Find where the given text appears and provide that cell's center as (x, y) coordinate. 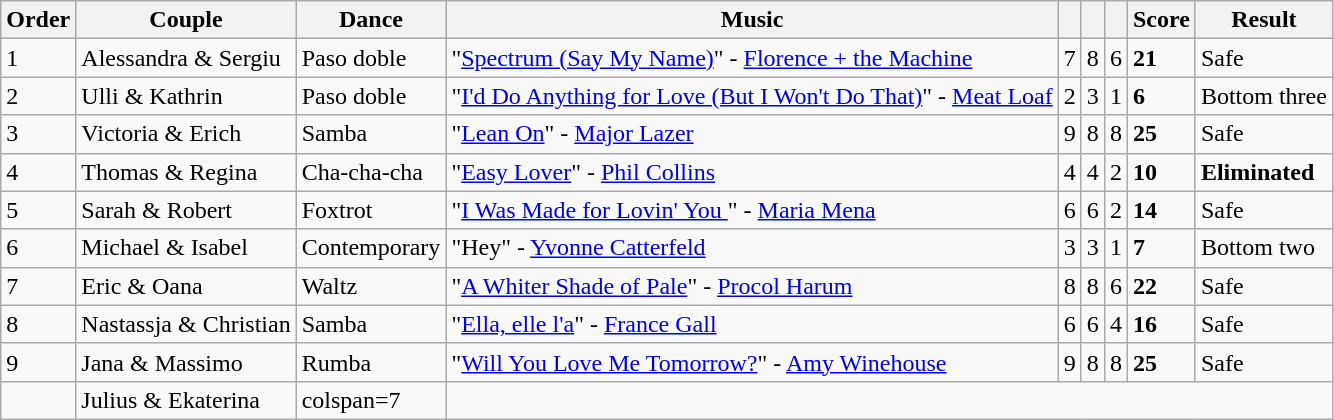
Dance (371, 20)
"Easy Lover" - Phil Collins (752, 172)
Rumba (371, 362)
Jana & Massimo (186, 362)
Bottom two (1264, 248)
Order (38, 20)
Cha-cha-cha (371, 172)
14 (1161, 210)
"Ella, elle l'a" - France Gall (752, 324)
Nastassja & Christian (186, 324)
10 (1161, 172)
Eric & Oana (186, 286)
Sarah & Robert (186, 210)
16 (1161, 324)
Victoria & Erich (186, 134)
"Lean On" - Major Lazer (752, 134)
Thomas & Regina (186, 172)
Couple (186, 20)
21 (1161, 58)
Score (1161, 20)
Bottom three (1264, 96)
Alessandra & Sergiu (186, 58)
"Spectrum (Say My Name)" - Florence + the Machine (752, 58)
Foxtrot (371, 210)
"A Whiter Shade of Pale" - Procol Harum (752, 286)
"Hey" - Yvonne Catterfeld (752, 248)
22 (1161, 286)
Waltz (371, 286)
Result (1264, 20)
Michael & Isabel (186, 248)
Julius & Ekaterina (186, 400)
"I Was Made for Lovin' You " - Maria Mena (752, 210)
Eliminated (1264, 172)
"Will You Love Me Tomorrow?" - Amy Winehouse (752, 362)
"I'd Do Anything for Love (But I Won't Do That)" - Meat Loaf (752, 96)
Music (752, 20)
Contemporary (371, 248)
Ulli & Kathrin (186, 96)
colspan=7 (371, 400)
5 (38, 210)
